Provide the (x, y) coordinate of the cell's center where the given text is located.  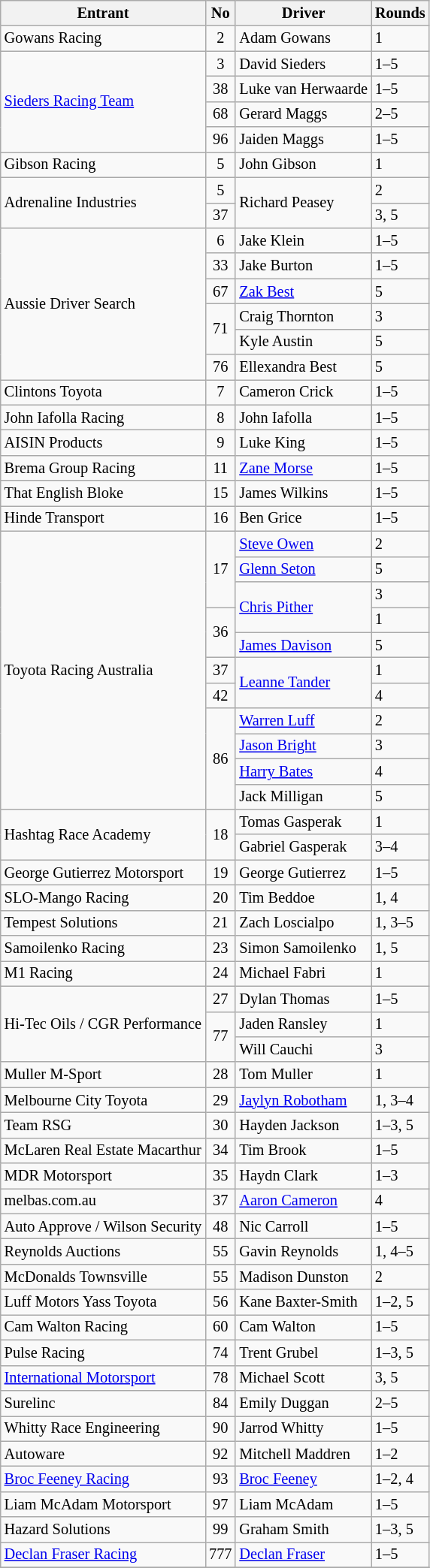
Jaiden Maggs (304, 140)
28 (220, 1075)
Simon Samoilenko (304, 948)
Gerard Maggs (304, 114)
20 (220, 897)
Declan Fraser (304, 1554)
15 (220, 493)
Mitchell Maddren (304, 1454)
1–2, 4 (400, 1479)
86 (220, 758)
Richard Peasey (304, 203)
Samoilenko Racing (103, 948)
Zach Loscialpo (304, 923)
Gowans Racing (103, 38)
Liam McAdam Motorsport (103, 1504)
78 (220, 1378)
MDR Motorsport (103, 1176)
Jason Bright (304, 746)
Brema Group Racing (103, 468)
Adam Gowans (304, 38)
Jake Klein (304, 240)
1, 5 (400, 948)
Ben Grice (304, 518)
melbas.com.au (103, 1201)
Team RSG (103, 1125)
Steve Owen (304, 544)
Gavin Reynolds (304, 1252)
76 (220, 367)
Jake Burton (304, 266)
93 (220, 1479)
Jarrod Whitty (304, 1428)
Glenn Seton (304, 569)
1, 4–5 (400, 1252)
92 (220, 1454)
Aussie Driver Search (103, 303)
Rounds (400, 13)
Hashtag Race Academy (103, 834)
James Wilkins (304, 493)
Will Cauchi (304, 1049)
Tim Brook (304, 1150)
8 (220, 418)
Warren Luff (304, 721)
Tempest Solutions (103, 923)
Entrant (103, 13)
Hinde Transport (103, 518)
9 (220, 442)
Emily Duggan (304, 1403)
Pulse Racing (103, 1352)
Adrenaline Industries (103, 203)
Toyota Racing Australia (103, 670)
AISIN Products (103, 442)
16 (220, 518)
Hi-Tec Oils / CGR Performance (103, 1024)
Whitty Race Engineering (103, 1428)
Dylan Thomas (304, 999)
1–2, 5 (400, 1302)
Madison Dunston (304, 1277)
Hazard Solutions (103, 1530)
1–2 (400, 1454)
27 (220, 999)
67 (220, 291)
11 (220, 468)
96 (220, 140)
Declan Fraser Racing (103, 1554)
35 (220, 1176)
Cameron Crick (304, 392)
Sieders Racing Team (103, 102)
McDonalds Townsville (103, 1277)
M1 Racing (103, 973)
6 (220, 240)
18 (220, 834)
That English Bloke (103, 493)
George Gutierrez (304, 873)
Luke van Herwaarde (304, 89)
McLaren Real Estate Macarthur (103, 1150)
777 (220, 1554)
Leanne Tander (304, 682)
Hayden Jackson (304, 1125)
Jaden Ransley (304, 1024)
Haydn Clark (304, 1176)
Broc Feeney Racing (103, 1479)
Nic Carroll (304, 1226)
Jack Milligan (304, 797)
Aaron Cameron (304, 1201)
Autoware (103, 1454)
James Davison (304, 645)
Zak Best (304, 291)
23 (220, 948)
Chris Pither (304, 607)
Gibson Racing (103, 164)
60 (220, 1327)
SLO-Mango Racing (103, 897)
Kyle Austin (304, 342)
21 (220, 923)
Driver (304, 13)
Melbourne City Toyota (103, 1100)
Surelinc (103, 1403)
24 (220, 973)
Cam Walton (304, 1327)
33 (220, 266)
Harry Bates (304, 771)
Muller M-Sport (103, 1075)
Gabriel Gasperak (304, 847)
30 (220, 1125)
38 (220, 89)
Michael Scott (304, 1378)
John Iafolla Racing (103, 418)
Ellexandra Best (304, 367)
Craig Thornton (304, 316)
77 (220, 1036)
84 (220, 1403)
Cam Walton Racing (103, 1327)
56 (220, 1302)
Zane Morse (304, 468)
1, 3–4 (400, 1100)
Clintons Toyota (103, 392)
Graham Smith (304, 1530)
Tomas Gasperak (304, 822)
29 (220, 1100)
International Motorsport (103, 1378)
1–3 (400, 1176)
Michael Fabri (304, 973)
36 (220, 632)
34 (220, 1150)
Trent Grubel (304, 1352)
1, 4 (400, 897)
48 (220, 1226)
19 (220, 873)
Broc Feeney (304, 1479)
1, 3–5 (400, 923)
Tom Muller (304, 1075)
74 (220, 1352)
7 (220, 392)
Luke King (304, 442)
John Iafolla (304, 418)
3–4 (400, 847)
42 (220, 695)
90 (220, 1428)
Reynolds Auctions (103, 1252)
Luff Motors Yass Toyota (103, 1302)
No (220, 13)
Jaylyn Robotham (304, 1100)
Tim Beddoe (304, 897)
Liam McAdam (304, 1504)
71 (220, 329)
Kane Baxter-Smith (304, 1302)
John Gibson (304, 164)
George Gutierrez Motorsport (103, 873)
Auto Approve / Wilson Security (103, 1226)
David Sieders (304, 64)
17 (220, 569)
99 (220, 1530)
97 (220, 1504)
68 (220, 114)
